Locate the cell with the specified text and output its [X, Y] center coordinate. 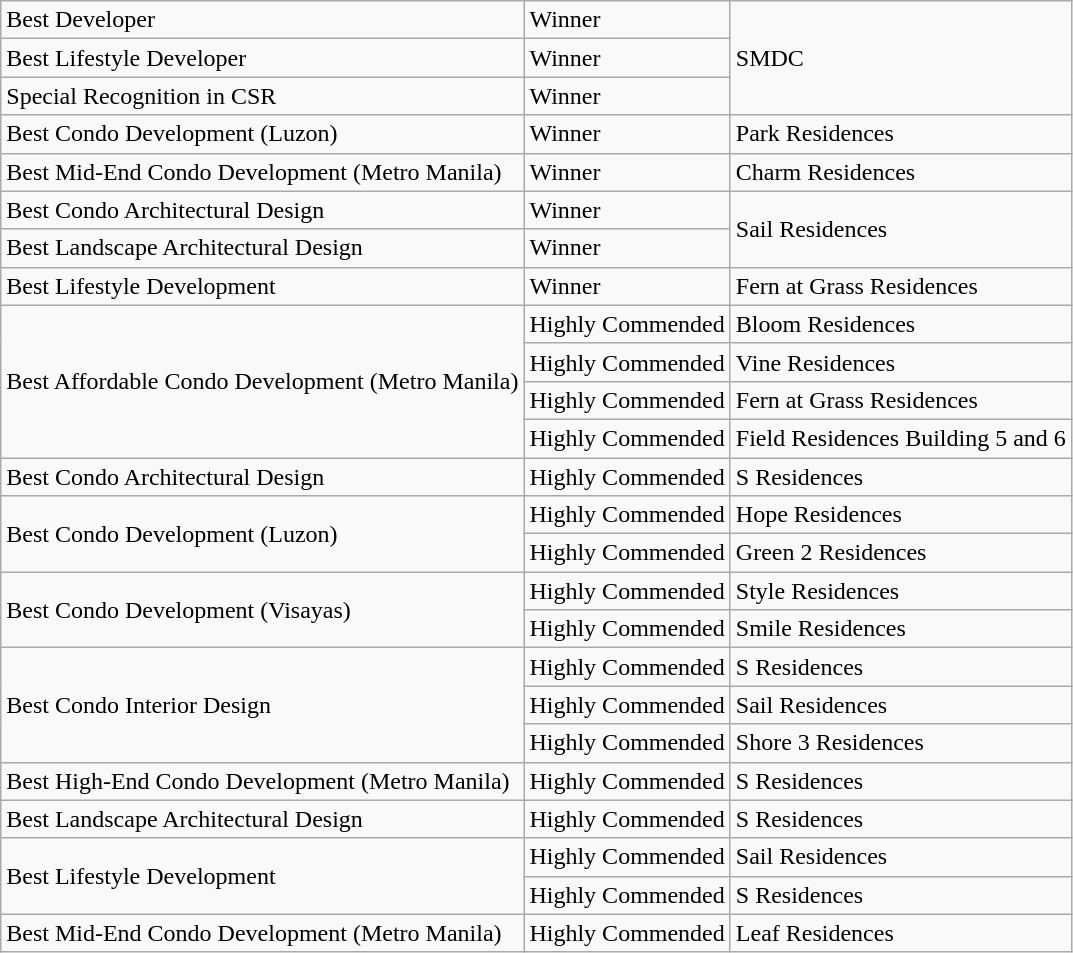
Field Residences Building 5 and 6 [900, 438]
Best Developer [262, 20]
Style Residences [900, 591]
Smile Residences [900, 629]
Best Condo Development (Visayas) [262, 610]
Park Residences [900, 134]
Best Condo Interior Design [262, 705]
Best Affordable Condo Development (Metro Manila) [262, 381]
Vine Residences [900, 362]
SMDC [900, 58]
Best High-End Condo Development (Metro Manila) [262, 781]
Bloom Residences [900, 324]
Shore 3 Residences [900, 743]
Charm Residences [900, 172]
Special Recognition in CSR [262, 96]
Green 2 Residences [900, 553]
Hope Residences [900, 515]
Leaf Residences [900, 933]
Best Lifestyle Developer [262, 58]
